Output the [x, y] coordinate of the center of the cell containing the given text.  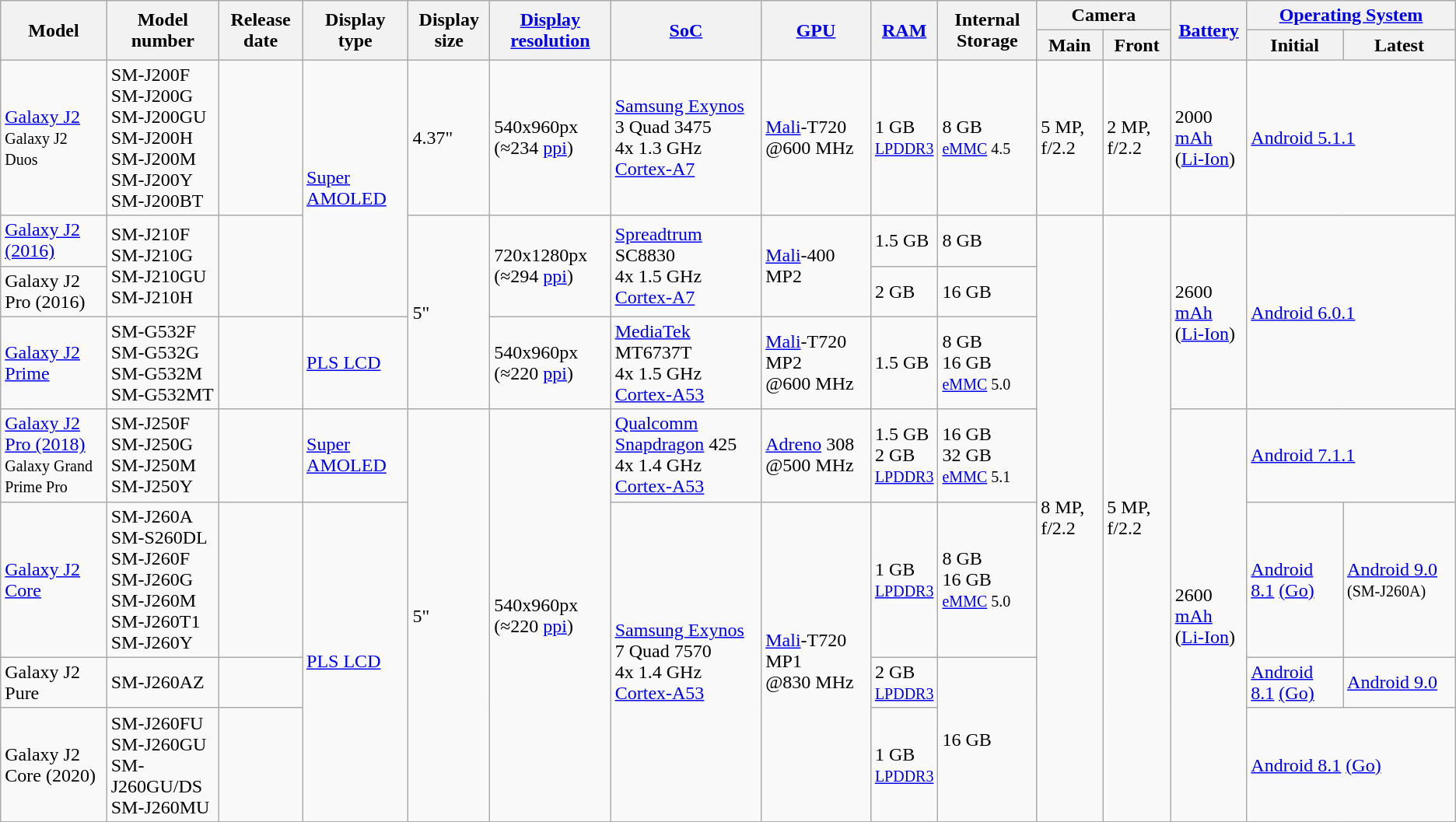
Galaxy J2 Core (2020) [54, 764]
Display resolution [551, 30]
2 MP, f/2.2 [1137, 138]
Android 9.0 [1400, 683]
SM-J260FUSM-J260GUSM-J260GU/DSSM-J260MU [163, 764]
Galaxy J2 (2016) [54, 241]
Mali-T720@600 MHz [817, 138]
GPU [817, 30]
4.37" [450, 138]
Android 9.0 (SM-J260A) [1400, 579]
SM-J210FSM-J210GSM-J210GUSM-J210H [163, 266]
720x1280px(≈294 ppi) [551, 266]
Model number [163, 30]
Release date [261, 30]
RAM [904, 30]
2000 mAh(Li-Ion) [1209, 138]
Android 7.1.1 [1351, 456]
MediaTek MT6737T4x 1.5 GHz Cortex-A53 [686, 362]
Android 5.1.1 [1351, 138]
Galaxy J2 Pro (2018)Galaxy Grand Prime Pro [54, 456]
Initial [1295, 45]
SM-J260ASM-S260DLSM-J260FSM-J260GSM-J260MSM-J260T1SM-J260Y [163, 579]
Operating System [1351, 16]
2 GBLPDDR3 [904, 683]
Galaxy J2 Pure [54, 683]
Samsung Exynos 3 Quad 34754x 1.3 GHz Cortex-A7 [686, 138]
SM-G532FSM-G532GSM-G532MSM-G532MT [163, 362]
Front [1137, 45]
2 GB [904, 291]
Model [54, 30]
Galaxy J2 Prime [54, 362]
Spreadtrum SC88304x 1.5 GHz Cortex-A7 [686, 266]
Display size [450, 30]
Display type [355, 30]
540x960px(≈234 ppi) [551, 138]
Samsung Exynos 7 Quad 75704x 1.4 GHz Cortex-A53 [686, 661]
Mali-T720 MP1@830 MHz [817, 661]
Mali-T720 MP2@600 MHz [817, 362]
SoC [686, 30]
Camera [1104, 16]
Galaxy J2 Core [54, 579]
Internal Storage [988, 30]
SM-J200FSM-J200GSM-J200GUSM-J200HSM-J200MSM-J200YSM-J200BT [163, 138]
8 GBeMMC 4.5 [988, 138]
Adreno 308@500 MHz [817, 456]
Battery [1209, 30]
16 GB32 GBeMMC 5.1 [988, 456]
Latest [1400, 45]
Qualcomm Snapdragon 4254x 1.4 GHz Cortex-A53 [686, 456]
Galaxy J2 Pro (2016) [54, 291]
1.5 GB2 GBLPDDR3 [904, 456]
SM-J250FSM-J250GSM-J250MSM-J250Y [163, 456]
Mali-400 MP2 [817, 266]
8 GB [988, 241]
Android 6.0.1 [1351, 313]
Main [1070, 45]
Galaxy J2Galaxy J2 Duos [54, 138]
8 MP, f/2.2 [1070, 518]
SM-J260AZ [163, 683]
